Capture the cell that displays the provided text and extract its (X, Y) central coordinate. 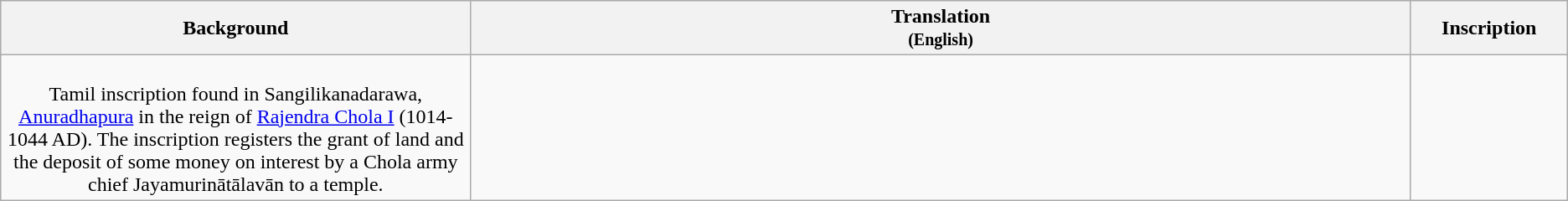
Background (236, 28)
Translation(English) (941, 28)
Inscription (1489, 28)
